From the cell containing the given text, extract its center point as (x, y) coordinate. 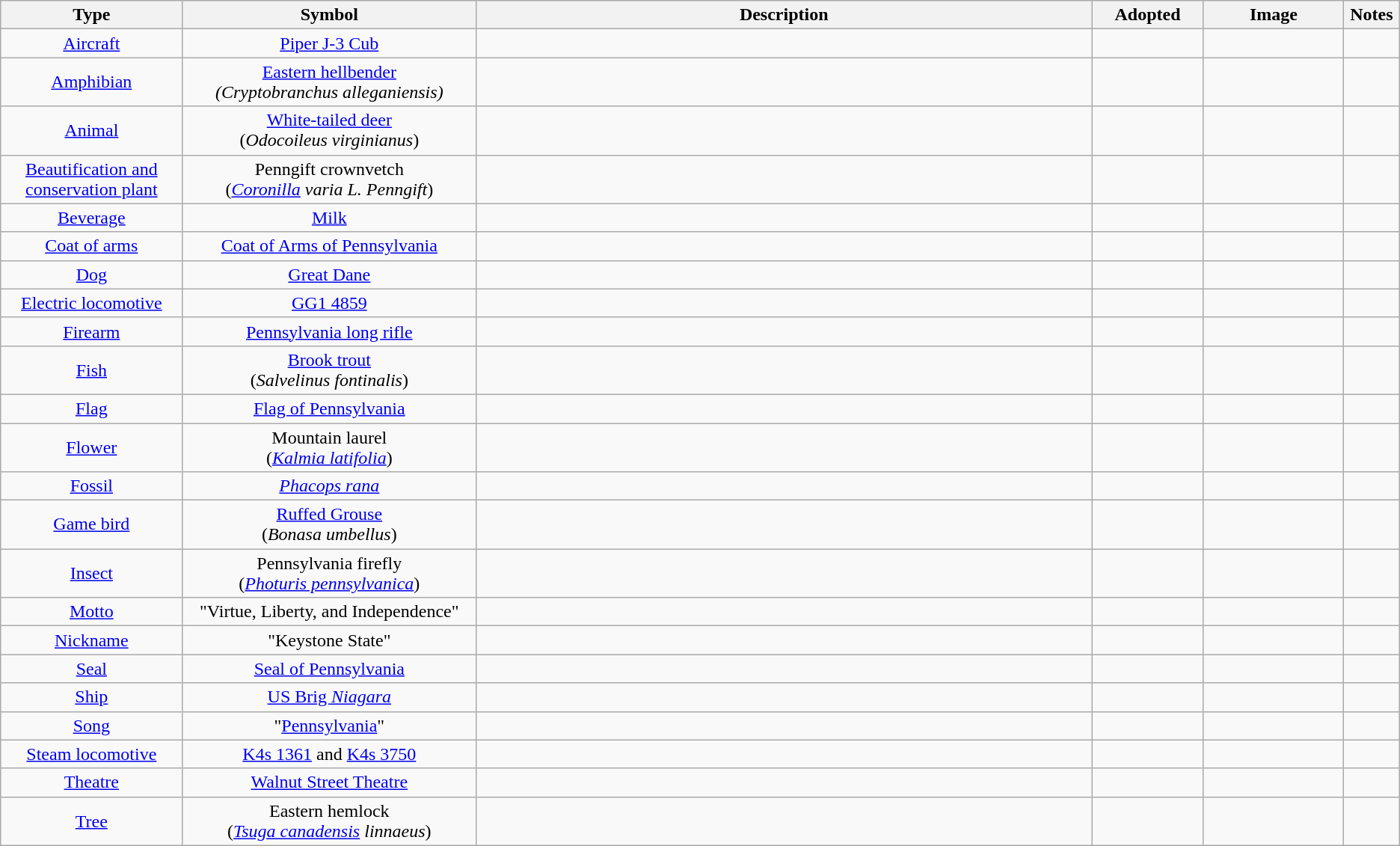
Adopted (1148, 15)
Amphibian (91, 82)
Seal (91, 669)
Fossil (91, 486)
"Keystone State" (329, 640)
Milk (329, 218)
Ruffed Grouse(Bonasa umbellus) (329, 525)
"Pennsylvania" (329, 726)
Coat of arms (91, 246)
Seal of Pennsylvania (329, 669)
Flag (91, 408)
Notes (1372, 15)
Description (784, 15)
Great Dane (329, 275)
Symbol (329, 15)
Game bird (91, 525)
Song (91, 726)
Pennsylvania firefly(Photuris pennsylvanica) (329, 573)
Pennsylvania long rifle (329, 331)
Piper J-3 Cub (329, 43)
Eastern hellbender(Cryptobranchus alleganiensis) (329, 82)
Penngift crownvetch(Coronilla varia L. Penngift) (329, 180)
US Brig Niagara (329, 697)
Aircraft (91, 43)
GG1 4859 (329, 303)
K4s 1361 and K4s 3750 (329, 754)
Animal (91, 130)
Nickname (91, 640)
Flower (91, 447)
Coat of Arms of Pennsylvania (329, 246)
Insect (91, 573)
Fish (91, 370)
Eastern hemlock(Tsuga canadensis linnaeus) (329, 821)
Motto (91, 612)
Walnut Street Theatre (329, 782)
Steam locomotive (91, 754)
Electric locomotive (91, 303)
Brook trout(Salvelinus fontinalis) (329, 370)
White-tailed deer(Odocoileus virginianus) (329, 130)
Theatre (91, 782)
Beautification and conservation plant (91, 180)
"Virtue, Liberty, and Independence" (329, 612)
Dog (91, 275)
Firearm (91, 331)
Ship (91, 697)
Flag of Pennsylvania (329, 408)
Phacops rana (329, 486)
Mountain laurel(Kalmia latifolia) (329, 447)
Image (1273, 15)
Beverage (91, 218)
Tree (91, 821)
Type (91, 15)
